Output the [x, y] coordinate of the center of the cell containing the given text.  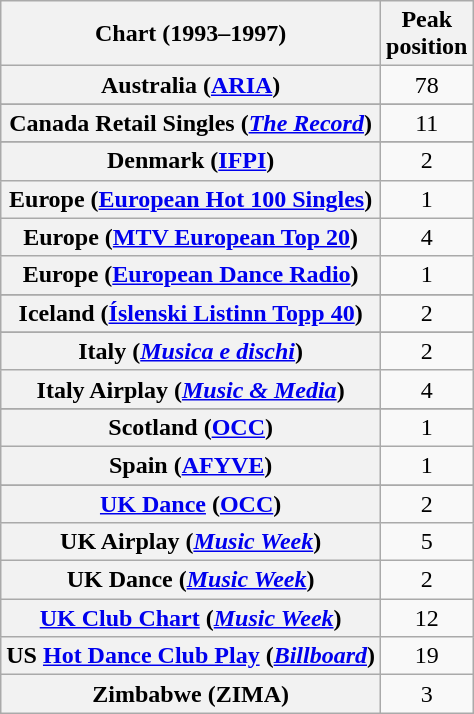
Zimbabwe (ZIMA) [191, 694]
UK Airplay (Music Week) [191, 542]
Italy (Musica e dischi) [191, 351]
19 [427, 656]
Europe (European Hot 100 Singles) [191, 199]
Denmark (IFPI) [191, 161]
UK Dance (OCC) [191, 503]
5 [427, 542]
UK Dance (Music Week) [191, 580]
12 [427, 618]
Spain (AFYVE) [191, 465]
Chart (1993–1997) [191, 34]
Iceland (Íslenski Listinn Topp 40) [191, 313]
Peakposition [427, 34]
Australia (ARIA) [191, 85]
Scotland (OCC) [191, 427]
Europe (European Dance Radio) [191, 275]
11 [427, 123]
US Hot Dance Club Play (Billboard) [191, 656]
78 [427, 85]
UK Club Chart (Music Week) [191, 618]
Canada Retail Singles (The Record) [191, 123]
Italy Airplay (Music & Media) [191, 389]
Europe (MTV European Top 20) [191, 237]
3 [427, 694]
